Extract the (X, Y) coordinate from the center of the cell holding the provided text.  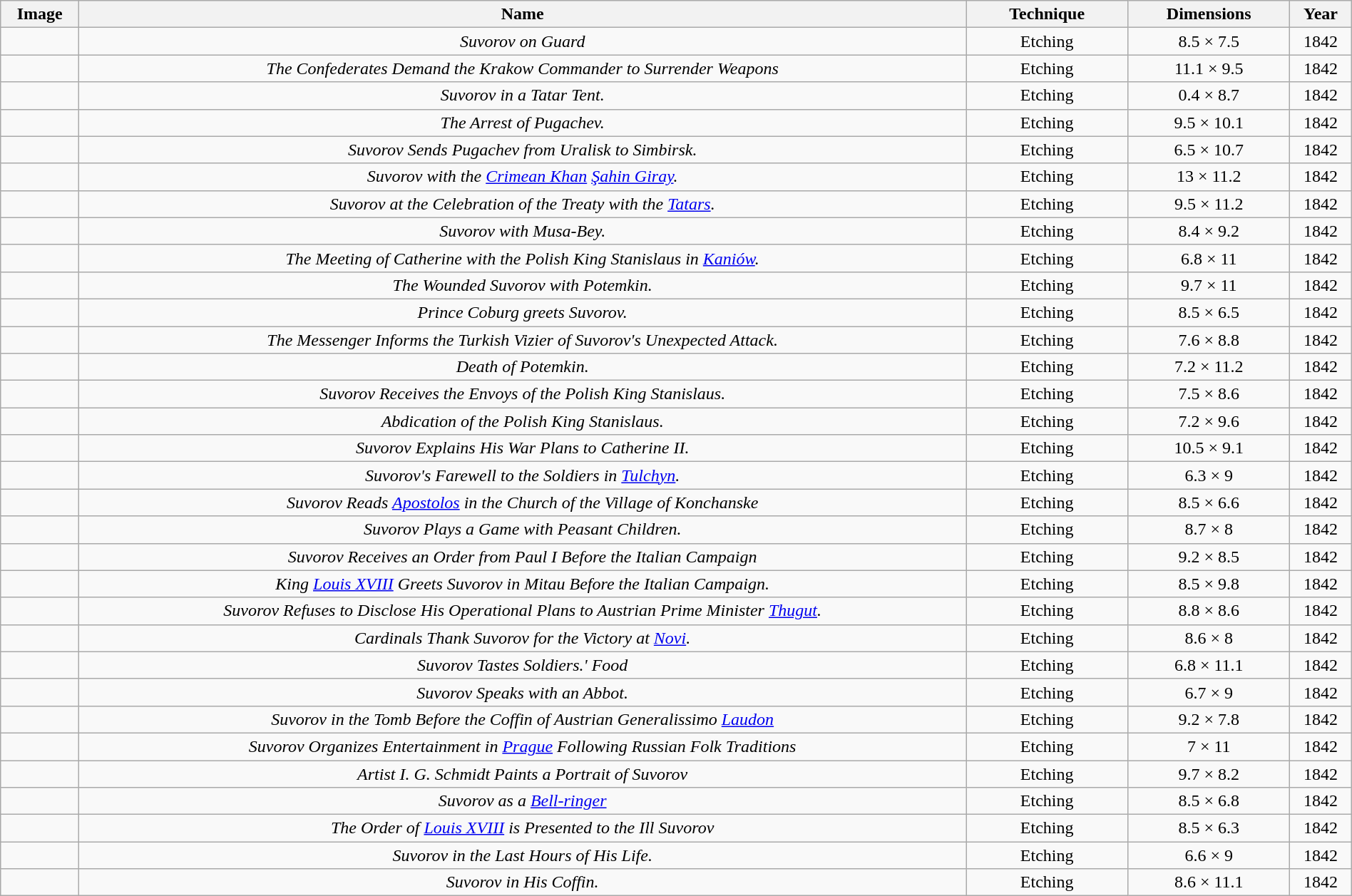
Image (40, 14)
8.5 × 6.6 (1209, 503)
Suvorov Receives the Envoys of the Polish King Stanislaus. (523, 394)
7.2 × 9.6 (1209, 421)
King Louis XVIII Greets Suvorov in Mitau Before the Italian Campaign. (523, 584)
9.2 × 7.8 (1209, 719)
Suvorov with the Crimean Khan Şahin Giray. (523, 177)
The Arrest of Pugachev. (523, 123)
Suvorov's Farewell to the Soldiers in Tulchyn. (523, 475)
Death of Potemkin. (523, 367)
7.5 × 8.6 (1209, 394)
9.7 × 11 (1209, 285)
8.8 × 8.6 (1209, 611)
9.7 × 8.2 (1209, 773)
Suvorov with Musa-Bey. (523, 231)
Suvorov Organizes Entertainment in Prague Following Russian Folk Traditions (523, 746)
Technique (1047, 14)
The Order of Louis XVIII is Presented to the Ill Suvorov (523, 828)
Name (523, 14)
8.6 × 11.1 (1209, 882)
13 × 11.2 (1209, 177)
Suvorov in His Coffin. (523, 882)
6.8 × 11 (1209, 258)
Suvorov Plays a Game with Peasant Children. (523, 530)
6.6 × 9 (1209, 855)
6.3 × 9 (1209, 475)
Suvorov Tastes Soldiers.' Food (523, 665)
6.7 × 9 (1209, 692)
11.1 × 9.5 (1209, 68)
Suvorov Speaks with an Abbot. (523, 692)
Suvorov at the Celebration of the Treaty with the Tatars. (523, 204)
9.2 × 8.5 (1209, 557)
8.4 × 9.2 (1209, 231)
8.5 × 7.5 (1209, 41)
6.5 × 10.7 (1209, 150)
The Confederates Demand the Krakow Commander to Surrender Weapons (523, 68)
Suvorov in the Tomb Before the Coffin of Austrian Generalissimo Laudon (523, 719)
The Meeting of Catherine with the Polish King Stanislaus in Kaniów. (523, 258)
8.5 × 6.8 (1209, 801)
8.5 × 9.8 (1209, 584)
Suvorov in a Tatar Tent. (523, 96)
6.8 × 11.1 (1209, 665)
The Messenger Informs the Turkish Vizier of Suvorov's Unexpected Attack. (523, 340)
10.5 × 9.1 (1209, 448)
Suvorov Sends Pugachev from Uralisk to Simbirsk. (523, 150)
Suvorov Explains His War Plans to Catherine II. (523, 448)
7.2 × 11.2 (1209, 367)
Dimensions (1209, 14)
8.5 × 6.5 (1209, 312)
Suvorov in the Last Hours of His Life. (523, 855)
Suvorov Refuses to Disclose His Operational Plans to Austrian Prime Minister Thugut. (523, 611)
8.7 × 8 (1209, 530)
Artist I. G. Schmidt Paints a Portrait of Suvorov (523, 773)
8.5 × 6.3 (1209, 828)
9.5 × 10.1 (1209, 123)
Suvorov as a Bell-ringer (523, 801)
8.6 × 8 (1209, 638)
Prince Coburg greets Suvorov. (523, 312)
7 × 11 (1209, 746)
The Wounded Suvorov with Potemkin. (523, 285)
Year (1321, 14)
9.5 × 11.2 (1209, 204)
0.4 × 8.7 (1209, 96)
Suvorov Reads Apostolos in the Church of the Village of Konchanske (523, 503)
7.6 × 8.8 (1209, 340)
Abdication of the Polish King Stanislaus. (523, 421)
Suvorov Receives an Order from Paul I Before the Italian Campaign (523, 557)
Suvorov on Guard (523, 41)
Cardinals Thank Suvorov for the Victory at Novi. (523, 638)
